Provide the [X, Y] coordinate of the cell's center where the given text is located.  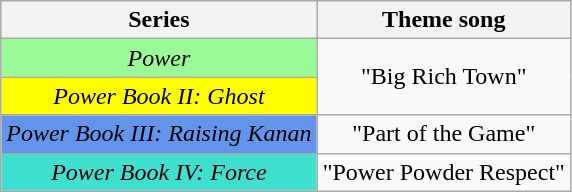
Power Book II: Ghost [159, 96]
Series [159, 20]
Power Book IV: Force [159, 172]
Theme song [444, 20]
"Power Powder Respect" [444, 172]
Power Book III: Raising Kanan [159, 134]
"Big Rich Town" [444, 77]
"Part of the Game" [444, 134]
Power [159, 58]
